Find where the given text appears and provide that cell's center as [X, Y] coordinate. 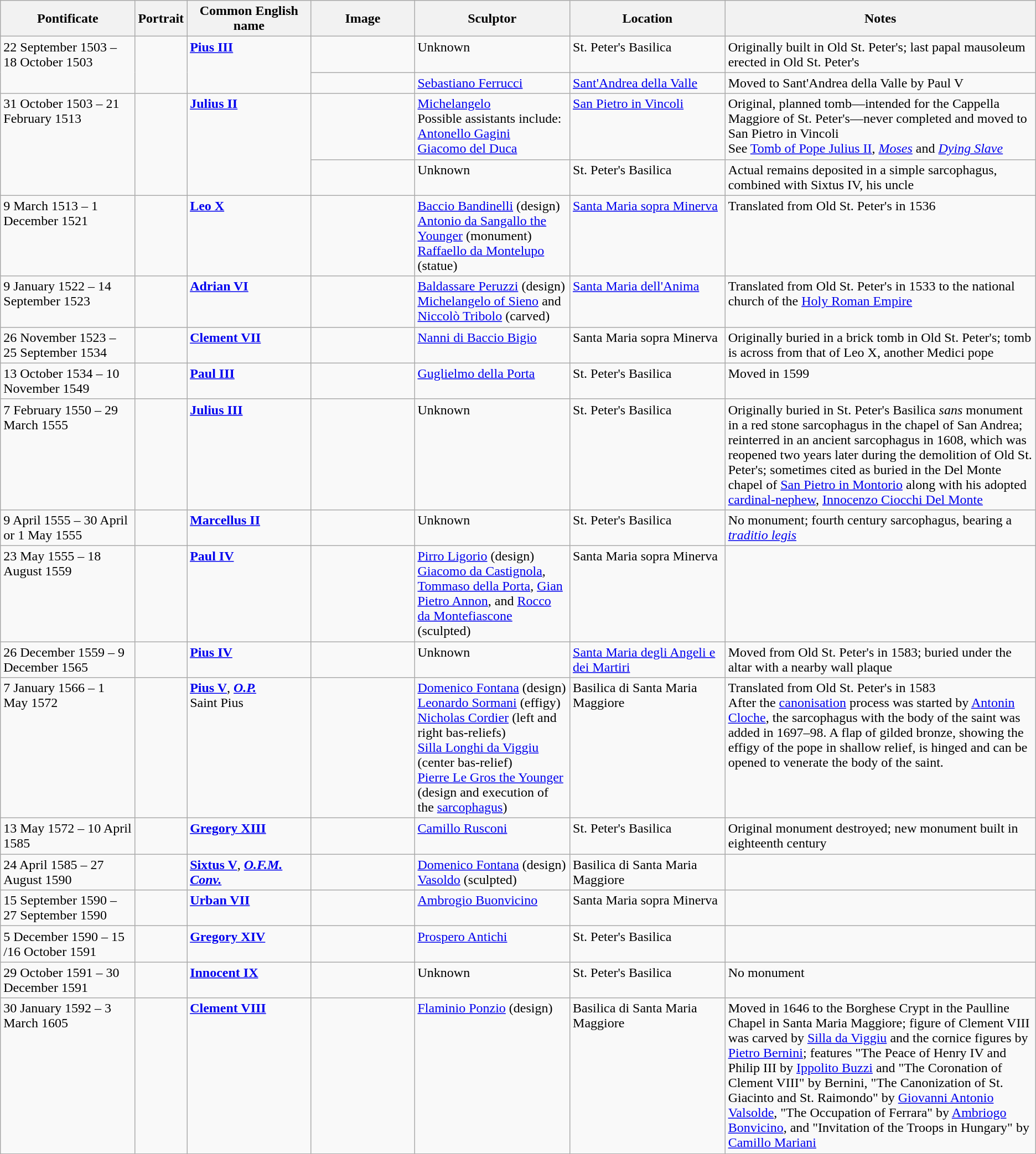
Domenico Fontana (design)Vasoldo (sculpted) [493, 872]
Paul III [249, 381]
No monument [880, 980]
29 October 1591 – 30 December 1591 [68, 980]
Julius III [249, 454]
Pius V, O.P.Saint Pius [249, 748]
Sculptor [493, 19]
22 September 1503 – 18 October 1503 [68, 65]
MichelangeloPossible assistants include:Antonello GaginiGiacomo del Duca [493, 126]
Baccio Bandinelli (design)Antonio da Sangallo the Younger (monument)Raffaello da Montelupo (statue) [493, 236]
Santa Maria dell'Anima [647, 302]
Actual remains deposited in a simple sarcophagus, combined with Sixtus IV, his uncle [880, 177]
31 October 1503 – 21 February 1513 [68, 144]
Prospero Antichi [493, 944]
Moved in 1599 [880, 381]
Gregory XIII [249, 836]
Location [647, 19]
Adrian VI [249, 302]
Originally built in Old St. Peter's; last papal mausoleum erected in Old St. Peter's [880, 54]
Camillo Rusconi [493, 836]
26 November 1523 – 25 September 1534 [68, 345]
Translated from Old St. Peter's in 1533 to the national church of the Holy Roman Empire [880, 302]
15 September 1590 – 27 September 1590 [68, 908]
Gregory XIV [249, 944]
9 April 1555 – 30 April or 1 May 1555 [68, 528]
Innocent IX [249, 980]
9 January 1522 – 14 September 1523 [68, 302]
Originally buried in a brick tomb in Old St. Peter's; tomb is across from that of Leo X, another Medici pope [880, 345]
Paul IV [249, 593]
Pius III [249, 65]
Notes [880, 19]
Flaminio Ponzio (design) [493, 1075]
26 December 1559 – 9 December 1565 [68, 659]
Clement VIII [249, 1075]
Baldassare Peruzzi (design)Michelangelo of Sieno and Niccolò Tribolo (carved) [493, 302]
Translated from Old St. Peter's in 1536 [880, 236]
Moved to Sant'Andrea della Valle by Paul V [880, 83]
13 October 1534 – 10 November 1549 [68, 381]
Ambrogio Buonvicino [493, 908]
24 April 1585 – 27 August 1590 [68, 872]
Santa Maria degli Angeli e dei Martiri [647, 659]
Pirro Ligorio (design)Giacomo da Castignola, Tommaso della Porta, Gian Pietro Annon, and Rocco da Montefiascone (sculpted) [493, 593]
Marcellus II [249, 528]
7 February 1550 – 29 March 1555 [68, 454]
7 January 1566 – 1 May 1572 [68, 748]
Leo X [249, 236]
Sant'Andrea della Valle [647, 83]
Original monument destroyed; new monument built in eighteenth century [880, 836]
Common English name [249, 19]
Moved from Old St. Peter's in 1583; buried under the altar with a nearby wall plaque [880, 659]
Nanni di Baccio Bigio [493, 345]
13 May 1572 – 10 April 1585 [68, 836]
Pius IV [249, 659]
5 December 1590 – 15 /16 October 1591 [68, 944]
San Pietro in Vincoli [647, 126]
No monument; fourth century sarcophagus, bearing a traditio legis [880, 528]
Urban VII [249, 908]
Guglielmo della Porta [493, 381]
9 March 1513 – 1 December 1521 [68, 236]
Clement VII [249, 345]
Image [363, 19]
Sixtus V, O.F.M. Conv. [249, 872]
Portrait [161, 19]
23 May 1555 – 18 August 1559 [68, 593]
Pontificate [68, 19]
30 January 1592 – 3 March 1605 [68, 1075]
Julius II [249, 144]
Sebastiano Ferrucci [493, 83]
